For the text-containing cell, return its midpoint in [X, Y] coordinate format. 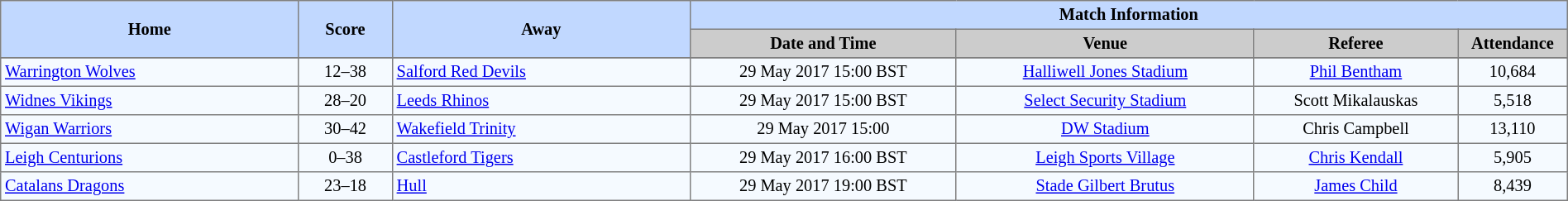
29 May 2017 15:00 [823, 129]
Away [541, 30]
Widnes Vikings [150, 100]
DW Stadium [1105, 129]
5,518 [1513, 100]
Venue [1105, 43]
Castleford Tigers [541, 157]
Date and Time [823, 43]
Attendance [1513, 43]
Score [346, 30]
Phil Bentham [1355, 72]
0–38 [346, 157]
Leeds Rhinos [541, 100]
Select Security Stadium [1105, 100]
Halliwell Jones Stadium [1105, 72]
Wigan Warriors [150, 129]
James Child [1355, 186]
Scott Mikalauskas [1355, 100]
Stade Gilbert Brutus [1105, 186]
Catalans Dragons [150, 186]
29 May 2017 19:00 BST [823, 186]
23–18 [346, 186]
Warrington Wolves [150, 72]
Chris Campbell [1355, 129]
12–38 [346, 72]
Salford Red Devils [541, 72]
Home [150, 30]
Leigh Sports Village [1105, 157]
Match Information [1128, 15]
30–42 [346, 129]
8,439 [1513, 186]
28–20 [346, 100]
13,110 [1513, 129]
Referee [1355, 43]
29 May 2017 16:00 BST [823, 157]
5,905 [1513, 157]
10,684 [1513, 72]
Chris Kendall [1355, 157]
Leigh Centurions [150, 157]
Hull [541, 186]
Wakefield Trinity [541, 129]
